Extract the [X, Y] coordinate from the center of the cell holding the provided text.  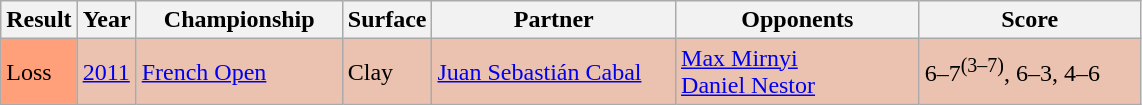
Juan Sebastián Cabal [554, 72]
Loss [39, 72]
French Open [239, 72]
Year [106, 20]
Max Mirnyi Daniel Nestor [798, 72]
6–7(3–7), 6–3, 4–6 [1030, 72]
Championship [239, 20]
Opponents [798, 20]
Surface [387, 20]
Partner [554, 20]
Result [39, 20]
2011 [106, 72]
Score [1030, 20]
Clay [387, 72]
